Find where the given text appears and provide that cell's center as (X, Y) coordinate. 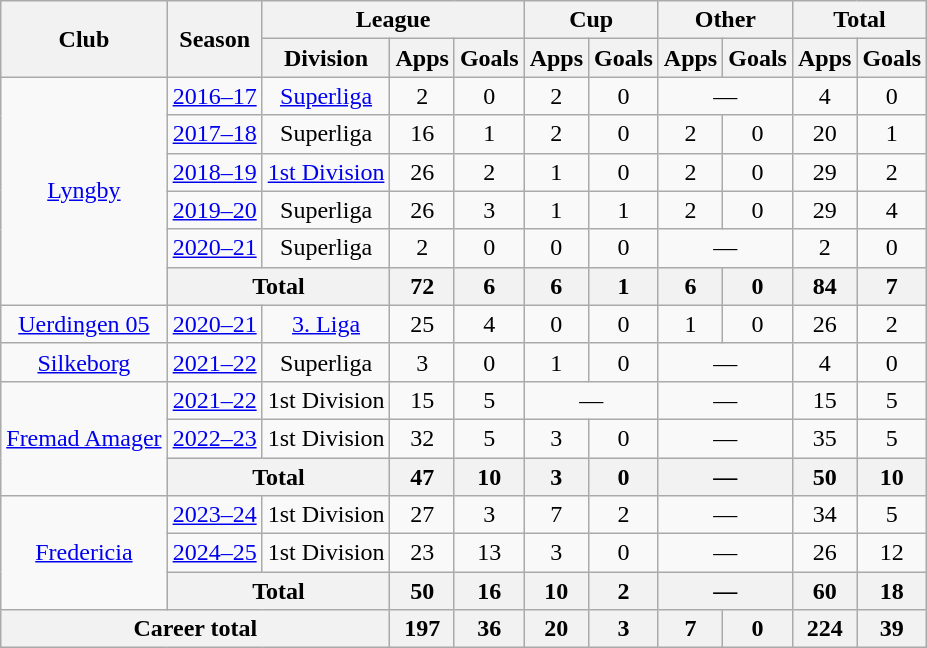
23 (422, 553)
197 (422, 629)
25 (422, 324)
13 (489, 553)
18 (892, 591)
32 (422, 438)
12 (892, 553)
224 (824, 629)
34 (824, 515)
60 (824, 591)
47 (422, 477)
Silkeborg (84, 362)
36 (489, 629)
Season (214, 39)
72 (422, 286)
35 (824, 438)
Division (326, 58)
Uerdingen 05 (84, 324)
39 (892, 629)
League (393, 20)
Fremad Amager (84, 438)
27 (422, 515)
2022–23 (214, 438)
2018–19 (214, 172)
Cup (591, 20)
2019–20 (214, 210)
Other (725, 20)
2016–17 (214, 96)
Fredericia (84, 553)
Career total (196, 629)
3. Liga (326, 324)
Lyngby (84, 191)
2017–18 (214, 134)
Club (84, 39)
2024–25 (214, 553)
84 (824, 286)
2023–24 (214, 515)
